Scan for the cell matching the given text and deliver its [X, Y] coordinate at center. 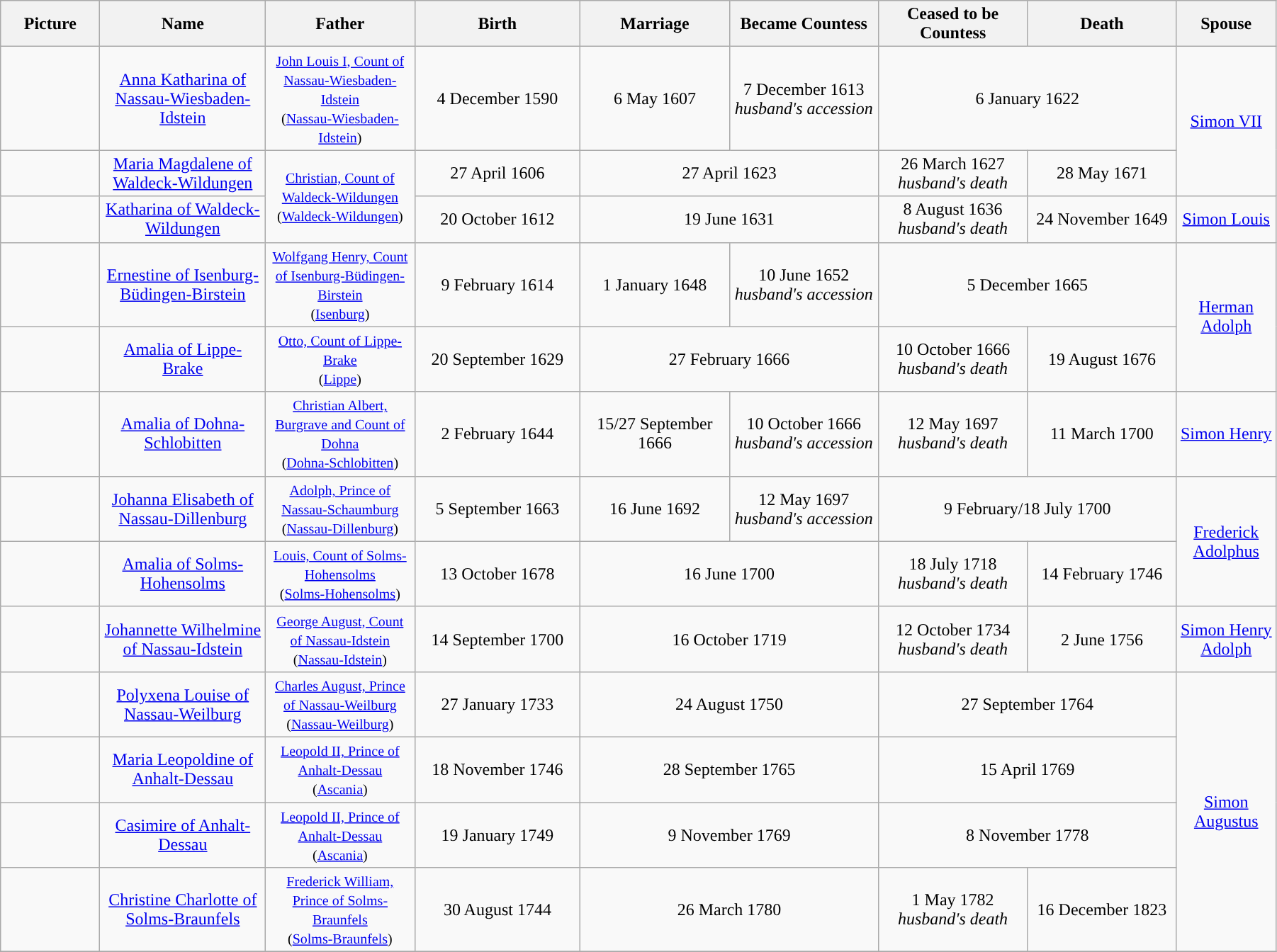
6 May 1607 [655, 98]
24 November 1649 [1102, 220]
Christian Albert, Burgrave and Count of Dohna(Dohna-Schlobitten) [340, 433]
Marriage [655, 24]
30 August 1744 [497, 909]
16 December 1823 [1102, 909]
Amalia of Lippe-Brake [183, 359]
4 December 1590 [497, 98]
Maria Magdalene of Waldeck-Wildungen [183, 173]
1 May 1782husband's death [952, 909]
27 April 1623 [730, 173]
George August, Count of Nassau-Idstein(Nassau-Idstein) [340, 639]
Casimire of Anhalt-Dessau [183, 834]
Johanna Elisabeth of Nassau-Dillenburg [183, 509]
7 December 1613 husband's accession [804, 98]
16 June 1692 [655, 509]
27 September 1764 [1028, 704]
1 January 1648 [655, 285]
Katharina of Waldeck-Wildungen [183, 220]
Ceased to be Countess [952, 24]
18 July 1718husband's death [952, 574]
12 May 1697husband's accession [804, 509]
20 October 1612 [497, 220]
27 January 1733 [497, 704]
Birth [497, 24]
16 June 1700 [730, 574]
Maria Leopoldine of Anhalt-Dessau [183, 769]
Amalia of Dohna-Schlobitten [183, 433]
Picture [50, 24]
19 August 1676 [1102, 359]
Frederick Adolphus [1226, 541]
Father [340, 24]
Ernestine of Isenburg-Büdingen-Birstein [183, 285]
5 September 1663 [497, 509]
10 October 1666husband's death [952, 359]
Otto, Count of Lippe-Brake(Lippe) [340, 359]
Herman Adolph [1226, 317]
10 June 1652husband's accession [804, 285]
Death [1102, 24]
Simon Augustus [1226, 812]
John Louis I, Count of Nassau-Wiesbaden-Idstein(Nassau-Wiesbaden-Idstein) [340, 98]
11 March 1700 [1102, 433]
24 August 1750 [730, 704]
13 October 1678 [497, 574]
Name [183, 24]
26 March 1627husband's death [952, 173]
15/27 September 1666 [655, 433]
Simon Henry Adolph [1226, 639]
2 June 1756 [1102, 639]
15 April 1769 [1028, 769]
12 October 1734husband's death [952, 639]
Spouse [1226, 24]
Charles August, Prince of Nassau-Weilburg(Nassau-Weilburg) [340, 704]
9 November 1769 [730, 834]
14 February 1746 [1102, 574]
Adolph, Prince of Nassau-Schaumburg(Nassau-Dillenburg) [340, 509]
Christine Charlotte of Solms-Braunfels [183, 909]
Simon VII [1226, 122]
18 November 1746 [497, 769]
2 February 1644 [497, 433]
26 March 1780 [730, 909]
Polyxena Louise of Nassau-Weilburg [183, 704]
Amalia of Solms-Hohensolms [183, 574]
Frederick William, Prince of Solms-Braunfels(Solms-Braunfels) [340, 909]
9 February/18 July 1700 [1028, 509]
Became Countess [804, 24]
19 January 1749 [497, 834]
Simon Henry [1226, 433]
5 December 1665 [1028, 285]
10 October 1666husband's accession [804, 433]
Simon Louis [1226, 220]
27 February 1666 [730, 359]
9 February 1614 [497, 285]
Wolfgang Henry, Count of Isenburg-Büdingen-Birstein(Isenburg) [340, 285]
19 June 1631 [730, 220]
8 August 1636husband's death [952, 220]
6 January 1622 [1028, 98]
27 April 1606 [497, 173]
20 September 1629 [497, 359]
14 September 1700 [497, 639]
Christian, Count of Waldeck-Wildungen(Waldeck-Wildungen) [340, 196]
16 October 1719 [730, 639]
12 May 1697husband's death [952, 433]
28 September 1765 [730, 769]
Louis, Count of Solms-Hohensolms(Solms-Hohensolms) [340, 574]
8 November 1778 [1028, 834]
Anna Katharina of Nassau-Wiesbaden-Idstein [183, 98]
Johannette Wilhelmine of Nassau-Idstein [183, 639]
28 May 1671 [1102, 173]
